Locate the cell with the specified text and output its [X, Y] center coordinate. 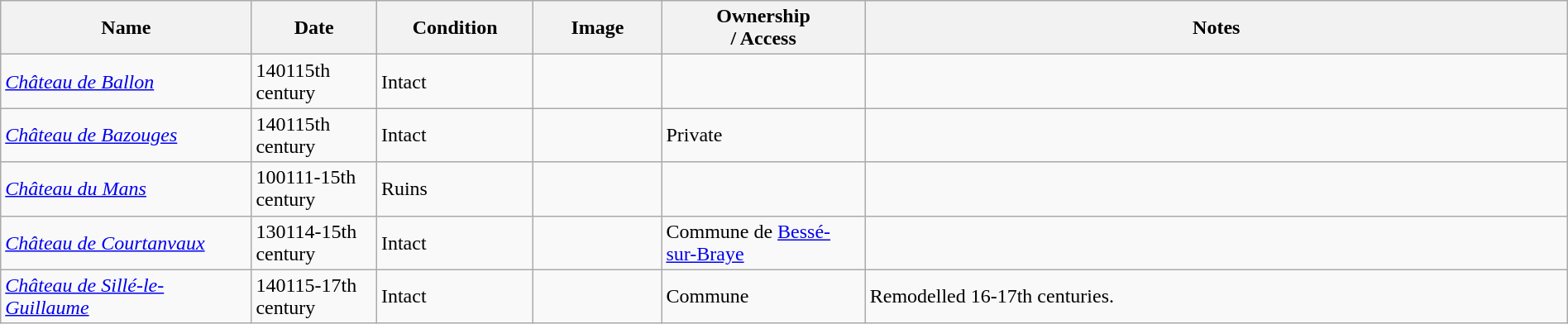
Date [314, 28]
Commune de Bessé-sur-Braye [763, 243]
Commune [763, 296]
100111-15th century [314, 188]
Notes [1216, 28]
Name [126, 28]
Remodelled 16-17th centuries. [1216, 296]
Condition [455, 28]
130114-15th century [314, 243]
Château de Bazouges [126, 136]
140115-17th century [314, 296]
Ownership/ Access [763, 28]
Private [763, 136]
Château de Courtanvaux [126, 243]
Château du Mans [126, 188]
Château de Ballon [126, 81]
Image [597, 28]
Ruins [455, 188]
Château de Sillé-le-Guillaume [126, 296]
